Detect which cell encompasses the target text, then output its (X, Y) center coordinate. 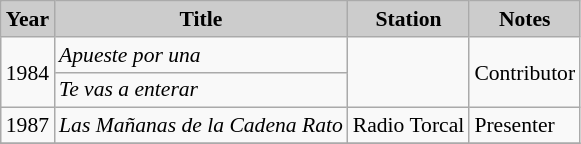
Title (201, 19)
Station (409, 19)
1984 (28, 72)
1987 (28, 126)
Apueste por una (201, 55)
Presenter (524, 126)
Las Mañanas de la Cadena Rato (201, 126)
Year (28, 19)
Te vas a enterar (201, 90)
Radio Torcal (409, 126)
Contributor (524, 72)
Notes (524, 19)
